Search for the cell housing the specified text and yield its (X, Y) center coordinate. 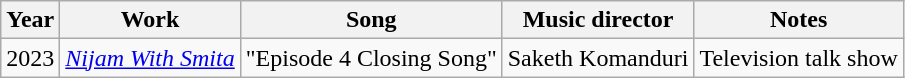
"Episode 4 Closing Song" (371, 58)
Song (371, 20)
Nijam With Smita (150, 58)
Work (150, 20)
Notes (798, 20)
Television talk show (798, 58)
Music director (598, 20)
Saketh Komanduri (598, 58)
Year (30, 20)
2023 (30, 58)
